Scan for the cell matching the given text and deliver its [X, Y] coordinate at center. 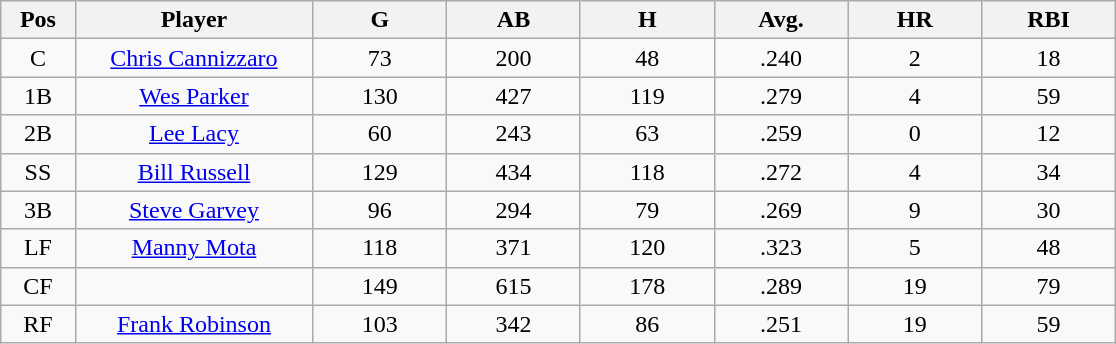
18 [1049, 58]
130 [380, 96]
73 [380, 58]
.259 [781, 134]
2 [915, 58]
96 [380, 210]
63 [647, 134]
3B [38, 210]
.289 [781, 286]
Steve Garvey [194, 210]
RF [38, 324]
Lee Lacy [194, 134]
2B [38, 134]
86 [647, 324]
SS [38, 172]
243 [514, 134]
149 [380, 286]
CF [38, 286]
AB [514, 20]
Avg. [781, 20]
371 [514, 248]
HR [915, 20]
129 [380, 172]
G [380, 20]
C [38, 58]
LF [38, 248]
.279 [781, 96]
434 [514, 172]
60 [380, 134]
Chris Cannizzaro [194, 58]
.323 [781, 248]
34 [1049, 172]
Pos [38, 20]
5 [915, 248]
1B [38, 96]
178 [647, 286]
.272 [781, 172]
120 [647, 248]
30 [1049, 210]
294 [514, 210]
Manny Mota [194, 248]
0 [915, 134]
.269 [781, 210]
Player [194, 20]
RBI [1049, 20]
119 [647, 96]
342 [514, 324]
Wes Parker [194, 96]
Bill Russell [194, 172]
.240 [781, 58]
427 [514, 96]
12 [1049, 134]
9 [915, 210]
200 [514, 58]
615 [514, 286]
103 [380, 324]
Frank Robinson [194, 324]
H [647, 20]
.251 [781, 324]
